From the cell containing the given text, extract its center point as (x, y) coordinate. 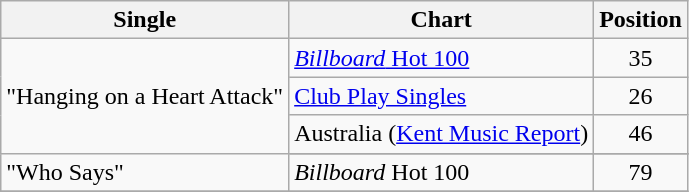
35 (641, 58)
Club Play Singles (442, 96)
Single (145, 20)
26 (641, 96)
79 (641, 172)
Australia (Kent Music Report) (442, 134)
46 (641, 134)
"Hanging on a Heart Attack" (145, 96)
Chart (442, 20)
Position (641, 20)
"Who Says" (145, 172)
